Return (x, y) of the center of cell containing provided text 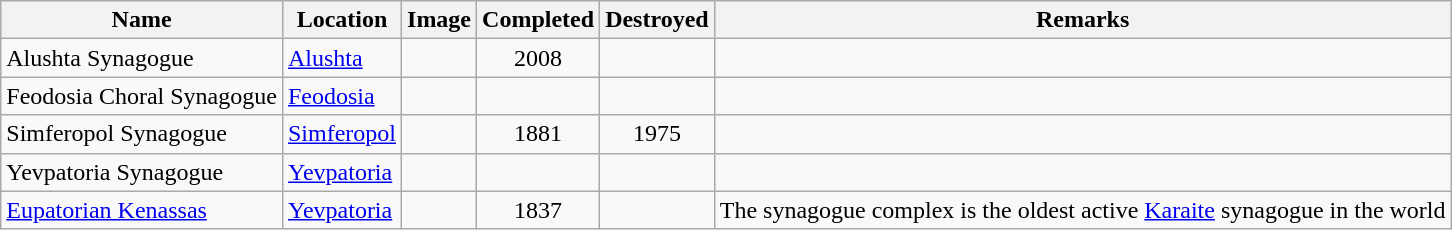
Eupatorian Kenassas (142, 210)
Location (342, 20)
Remarks (1082, 20)
Feodosia (342, 96)
Image (440, 20)
Yevpatoria Synagogue (142, 172)
Alushta (342, 58)
Name (142, 20)
Alushta Synagogue (142, 58)
Feodosia Choral Synagogue (142, 96)
Simferopol (342, 134)
2008 (538, 58)
1837 (538, 210)
Simferopol Synagogue (142, 134)
Destroyed (658, 20)
1975 (658, 134)
1881 (538, 134)
Completed (538, 20)
The synagogue complex is the oldest active Karaite synagogue in the world (1082, 210)
